Return the (x, y) coordinate for the center point of the cell that contains the specified text.  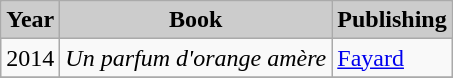
Year (30, 20)
2014 (30, 58)
Publishing (392, 20)
Fayard (392, 58)
Un parfum d'orange amère (196, 58)
Book (196, 20)
